Determine the (X, Y) coordinate at the center of the cell enclosing the given text.  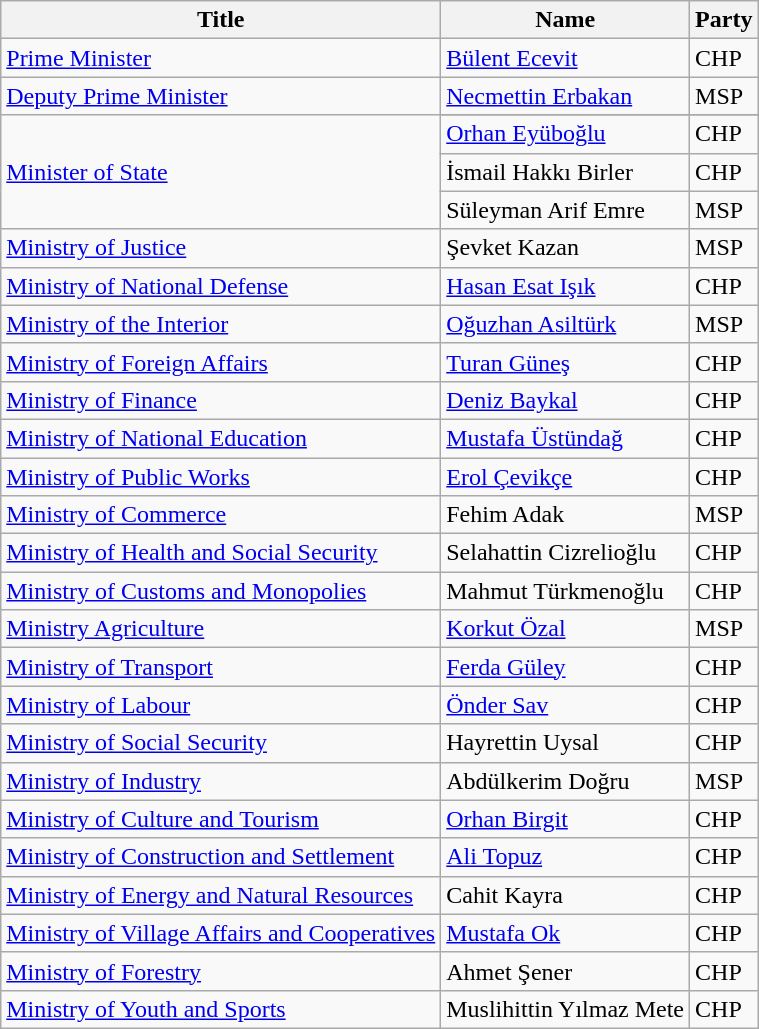
Title (221, 20)
Orhan Eyüboğlu (566, 134)
Selahattin Cizrelioğlu (566, 553)
Ministry of Public Works (221, 477)
Ahmet Şener (566, 971)
Party (724, 20)
Ministry of Energy and Natural Resources (221, 895)
Prime Minister (221, 58)
Turan Güneş (566, 362)
Ministry of Commerce (221, 515)
Mustafa Üstündağ (566, 438)
Ministry of Construction and Settlement (221, 857)
Önder Sav (566, 705)
Ministry of Forestry (221, 971)
Ministry of National Defense (221, 286)
Erol Çevikçe (566, 477)
Ministry of Culture and Tourism (221, 819)
İsmail Hakkı Birler (566, 172)
Mahmut Türkmenoğlu (566, 591)
Ali Topuz (566, 857)
Hayrettin Uysal (566, 743)
Ministry of Village Affairs and Cooperatives (221, 933)
Hasan Esat Işık (566, 286)
Ministry of National Education (221, 438)
Necmettin Erbakan (566, 96)
Abdülkerim Doğru (566, 781)
Ministry of Transport (221, 667)
Orhan Birgit (566, 819)
Ministry of Justice (221, 248)
Cahit Kayra (566, 895)
Ministry of Finance (221, 400)
Ministry of Foreign Affairs (221, 362)
Mustafa Ok (566, 933)
Korkut Özal (566, 629)
Deniz Baykal (566, 400)
Minister of State (221, 172)
Ministry of Youth and Sports (221, 1009)
Ministry of the Interior (221, 324)
Muslihittin Yılmaz Mete (566, 1009)
Ministry of Health and Social Security (221, 553)
Name (566, 20)
Oğuzhan Asiltürk (566, 324)
Bülent Ecevit (566, 58)
Ferda Güley (566, 667)
Ministry of Social Security (221, 743)
Süleyman Arif Emre (566, 210)
Ministry of Industry (221, 781)
Ministry Agriculture (221, 629)
Deputy Prime Minister (221, 96)
Şevket Kazan (566, 248)
Ministry of Customs and Monopolies (221, 591)
Ministry of Labour (221, 705)
Fehim Adak (566, 515)
